Scan for the cell matching the given text and deliver its (X, Y) coordinate at center. 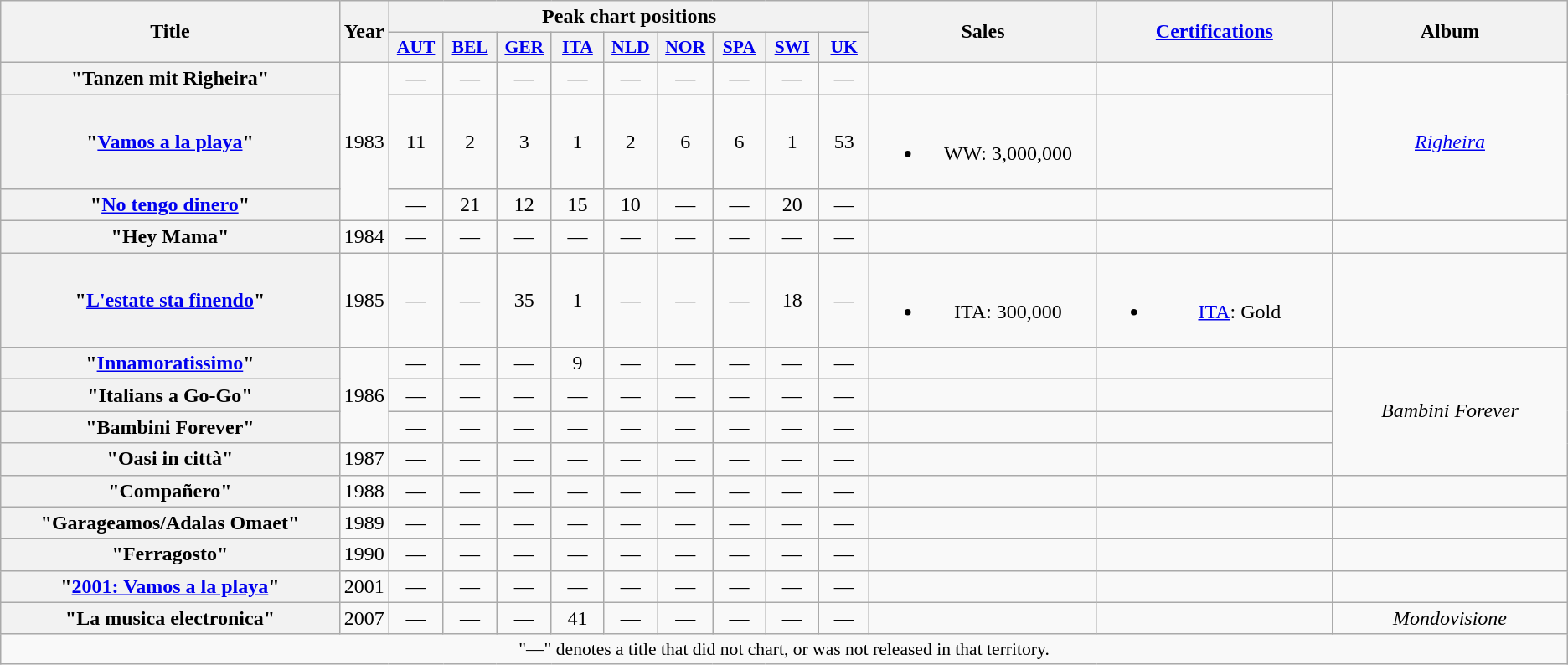
18 (792, 300)
BEL (470, 48)
2001 (364, 586)
Sales (983, 32)
"Compañero" (170, 491)
1988 (364, 491)
Year (364, 32)
ITA (577, 48)
"Bambini Forever" (170, 427)
21 (470, 205)
Certifications (1215, 32)
1989 (364, 523)
"2001: Vamos a la playa" (170, 586)
53 (843, 141)
"L'estate sta finendo" (170, 300)
"Ferragosto" (170, 554)
"Innamoratissimo" (170, 363)
41 (577, 618)
1984 (364, 237)
NOR (685, 48)
UK (843, 48)
WW: 3,000,000 (983, 141)
9 (577, 363)
1987 (364, 459)
2007 (364, 618)
SPA (739, 48)
35 (524, 300)
ITA: Gold (1215, 300)
AUT (415, 48)
"Oasi in città" (170, 459)
SWI (792, 48)
"La musica electronica" (170, 618)
Righeira (1451, 141)
Album (1451, 32)
GER (524, 48)
12 (524, 205)
"—" denotes a title that did not chart, or was not released in that territory. (784, 649)
15 (577, 205)
1983 (364, 141)
ITA: 300,000 (983, 300)
Title (170, 32)
"Hey Mama" (170, 237)
10 (630, 205)
"Tanzen mit Righeira" (170, 78)
"Vamos a la playa" (170, 141)
1990 (364, 554)
Bambini Forever (1451, 411)
"No tengo dinero" (170, 205)
NLD (630, 48)
20 (792, 205)
Peak chart positions (629, 17)
Mondovisione (1451, 618)
"Garageamos/Adalas Omaet" (170, 523)
3 (524, 141)
1985 (364, 300)
11 (415, 141)
"Italians a Go-Go" (170, 395)
1986 (364, 395)
